For the text-containing cell, return its midpoint in [x, y] coordinate format. 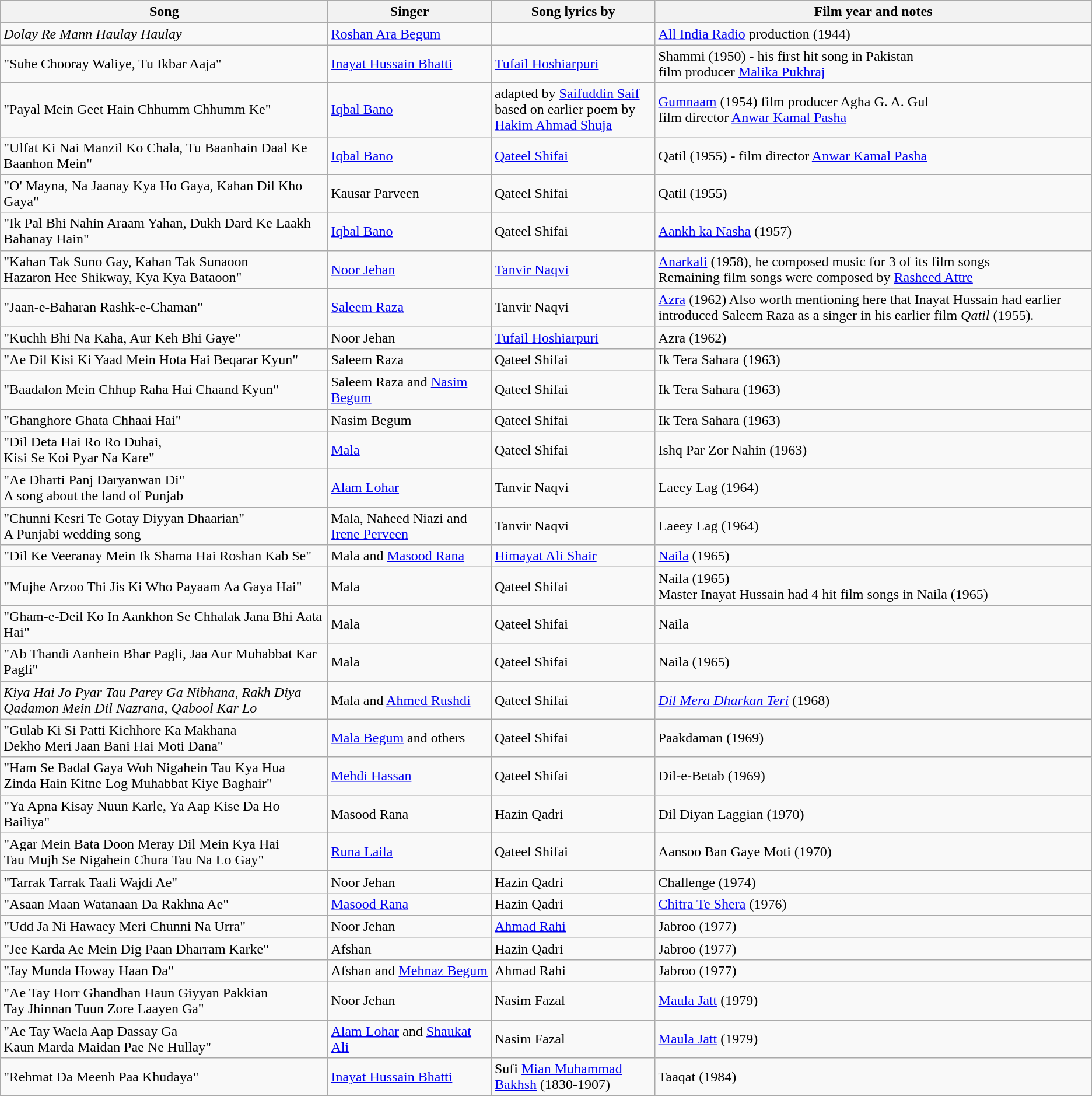
"Chunni Kesri Te Gotay Diyyan Dhaarian"A Punjabi wedding song [164, 526]
Afshan [409, 948]
Naila (1965)Master Inayat Hussain had 4 hit film songs in Naila (1965) [873, 586]
Kausar Parveen [409, 194]
"Agar Mein Bata Doon Meray Dil Mein Kya HaiTau Mujh Se Nigahein Chura Tau Na Lo Gay" [164, 852]
Chitra Te Shera (1976) [873, 904]
"Tarrak Tarrak Taali Wajdi Ae" [164, 882]
"Mujhe Arzoo Thi Jis Ki Who Payaam Aa Gaya Hai" [164, 586]
"Gulab Ki Si Patti Kichhore Ka MakhanaDekho Meri Jaan Bani Hai Moti Dana" [164, 738]
"Ik Pal Bhi Nahin Araam Yahan, Dukh Dard Ke Laakh Bahanay Hain" [164, 231]
"Ae Tay Horr Ghandhan Haun Giyyan PakkianTay Jhinnan Tuun Zore Laayen Ga" [164, 1001]
Saleem Raza and Nasim Begum [409, 390]
Anarkali (1958), he composed music for 3 of its film songsRemaining film songs were composed by Rasheed Attre [873, 270]
"Suhe Chooray Waliye, Tu Ikbar Aaja" [164, 64]
Himayat Ali Shair [573, 556]
"Rehmat Da Meenh Paa Khudaya" [164, 1077]
adapted by Saifuddin Saif based on earlier poem by Hakim Ahmad Shuja [573, 110]
"Dil Deta Hai Ro Ro Duhai,Kisi Se Koi Pyar Na Kare" [164, 451]
Runa Laila [409, 852]
Song [164, 12]
Dolay Re Mann Haulay Haulay [164, 34]
Challenge (1974) [873, 882]
Taaqat (1984) [873, 1077]
"Payal Mein Geet Hain Chhumm Chhumm Ke" [164, 110]
Naila [873, 624]
Mala and Ahmed Rushdi [409, 700]
Alam Lohar and Shaukat Ali [409, 1039]
Azra (1962) Also worth mentioning here that Inayat Hussain had earlier introduced Saleem Raza as a singer in his earlier film Qatil (1955). [873, 307]
Nasim Begum [409, 420]
Aansoo Ban Gaye Moti (1970) [873, 852]
All India Radio production (1944) [873, 34]
Paakdaman (1969) [873, 738]
Qatil (1955) [873, 194]
Aankh ka Nasha (1957) [873, 231]
Mala and Masood Rana [409, 556]
"Ae Tay Waela Aap Dassay GaKaun Marda Maidan Pae Ne Hullay" [164, 1039]
"Baadalon Mein Chhup Raha Hai Chaand Kyun" [164, 390]
"Dil Ke Veeranay Mein Ik Shama Hai Roshan Kab Se" [164, 556]
"Udd Ja Ni Hawaey Meri Chunni Na Urra" [164, 926]
"Ham Se Badal Gaya Woh Nigahein Tau Kya HuaZinda Hain Kitne Log Muhabbat Kiye Baghair" [164, 776]
Sufi Mian Muhammad Bakhsh (1830-1907) [573, 1077]
Qatil (1955) - film director Anwar Kamal Pasha [873, 155]
"Gham-e-Deil Ko In Aankhon Se Chhalak Jana Bhi Aata Hai" [164, 624]
Ishq Par Zor Nahin (1963) [873, 451]
Azra (1962) [873, 337]
Mala Begum and others [409, 738]
Dil-e-Betab (1969) [873, 776]
Roshan Ara Begum [409, 34]
"Ulfat Ki Nai Manzil Ko Chala, Tu Baanhain Daal Ke Baanhon Mein" [164, 155]
"Ae Dil Kisi Ki Yaad Mein Hota Hai Beqarar Kyun" [164, 359]
"Jee Karda Ae Mein Dig Paan Dharram Karke" [164, 948]
Dil Diyan Laggian (1970) [873, 814]
Alam Lohar [409, 488]
"Ghanghore Ghata Chhaai Hai" [164, 420]
Gumnaam (1954) film producer Agha G. A. Gulfilm director Anwar Kamal Pasha [873, 110]
Singer [409, 12]
Film year and notes [873, 12]
Shammi (1950) - his first hit song in Pakistanfilm producer Malika Pukhraj [873, 64]
Song lyrics by [573, 12]
Mala, Naheed Niazi and Irene Perveen [409, 526]
Kiya Hai Jo Pyar Tau Parey Ga Nibhana, Rakh Diya Qadamon Mein Dil Nazrana, Qabool Kar Lo [164, 700]
"Ae Dharti Panj Daryanwan Di"A song about the land of Punjab [164, 488]
"Jaan-e-Baharan Rashk-e-Chaman" [164, 307]
"Kahan Tak Suno Gay, Kahan Tak SunaoonHazaron Hee Shikway, Kya Kya Bataoon" [164, 270]
"Kuchh Bhi Na Kaha, Aur Keh Bhi Gaye" [164, 337]
"Ab Thandi Aanhein Bhar Pagli, Jaa Aur Muhabbat Kar Pagli" [164, 662]
Mehdi Hassan [409, 776]
Afshan and Mehnaz Begum [409, 971]
"Asaan Maan Watanaan Da Rakhna Ae" [164, 904]
"Ya Apna Kisay Nuun Karle, Ya Aap Kise Da Ho Bailiya" [164, 814]
"O' Mayna, Na Jaanay Kya Ho Gaya, Kahan Dil Kho Gaya" [164, 194]
Dil Mera Dharkan Teri (1968) [873, 700]
"Jay Munda Howay Haan Da" [164, 971]
